Pinpoint the cell where the given text exists, returning its [X, Y] midpoint coordinate. 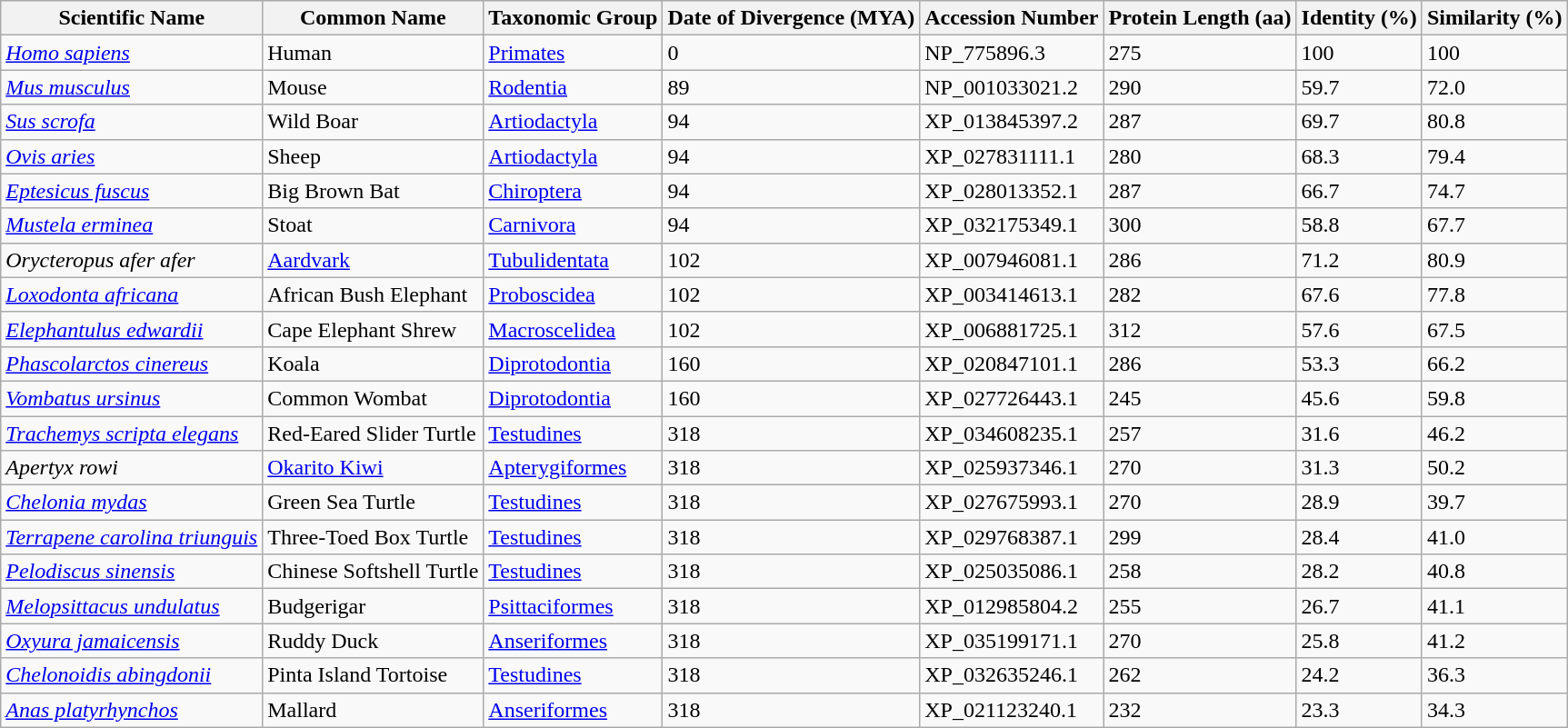
Proboscidea [573, 294]
Wild Boar [373, 122]
Tubulidentata [573, 260]
Red-Eared Slider Turtle [373, 434]
41.1 [1494, 606]
Macroscelidea [573, 329]
Mouse [373, 87]
Chelonoidis abingdonii [132, 675]
57.6 [1359, 329]
275 [1200, 53]
XP_029768387.1 [1012, 537]
XP_025937346.1 [1012, 468]
Chiroptera [573, 191]
XP_021123240.1 [1012, 710]
XP_027675993.1 [1012, 503]
Ruddy Duck [373, 641]
Human [373, 53]
290 [1200, 87]
Green Sea Turtle [373, 503]
XP_032635246.1 [1012, 675]
Psittaciformes [573, 606]
Mustela erminea [132, 225]
23.3 [1359, 710]
Three-Toed Box Turtle [373, 537]
67.7 [1494, 225]
Similarity (%) [1494, 18]
25.8 [1359, 641]
XP_007946081.1 [1012, 260]
XP_027831111.1 [1012, 156]
Pelodiscus sinensis [132, 572]
59.8 [1494, 398]
XP_035199171.1 [1012, 641]
Loxodonta africana [132, 294]
300 [1200, 225]
280 [1200, 156]
Accession Number [1012, 18]
80.8 [1494, 122]
69.7 [1359, 122]
0 [791, 53]
Okarito Kiwi [373, 468]
NP_775896.3 [1012, 53]
Elephantulus edwardii [132, 329]
Big Brown Bat [373, 191]
257 [1200, 434]
28.9 [1359, 503]
XP_032175349.1 [1012, 225]
68.3 [1359, 156]
71.2 [1359, 260]
45.6 [1359, 398]
XP_006881725.1 [1012, 329]
Trachemys scripta elegans [132, 434]
67.5 [1494, 329]
Primates [573, 53]
Koala [373, 364]
Vombatus ursinus [132, 398]
28.2 [1359, 572]
Rodentia [573, 87]
XP_028013352.1 [1012, 191]
39.7 [1494, 503]
66.2 [1494, 364]
Date of Divergence (MYA) [791, 18]
66.7 [1359, 191]
Sus scrofa [132, 122]
Identity (%) [1359, 18]
Sheep [373, 156]
28.4 [1359, 537]
36.3 [1494, 675]
Cape Elephant Shrew [373, 329]
Eptesicus fuscus [132, 191]
XP_020847101.1 [1012, 364]
Common Wombat [373, 398]
245 [1200, 398]
59.7 [1359, 87]
XP_034608235.1 [1012, 434]
Phascolarctos cinereus [132, 364]
34.3 [1494, 710]
Apertyx rowi [132, 468]
Aardvark [373, 260]
299 [1200, 537]
41.0 [1494, 537]
Stoat [373, 225]
XP_027726443.1 [1012, 398]
African Bush Elephant [373, 294]
Terrapene carolina triunguis [132, 537]
31.3 [1359, 468]
Orycteropus afer afer [132, 260]
255 [1200, 606]
40.8 [1494, 572]
Taxonomic Group [573, 18]
Mallard [373, 710]
258 [1200, 572]
Budgerigar [373, 606]
79.4 [1494, 156]
89 [791, 87]
Scientific Name [132, 18]
46.2 [1494, 434]
31.6 [1359, 434]
262 [1200, 675]
41.2 [1494, 641]
Melopsittacus undulatus [132, 606]
72.0 [1494, 87]
282 [1200, 294]
24.2 [1359, 675]
XP_013845397.2 [1012, 122]
26.7 [1359, 606]
50.2 [1494, 468]
74.7 [1494, 191]
XP_003414613.1 [1012, 294]
Common Name [373, 18]
Apterygiformes [573, 468]
Chelonia mydas [132, 503]
Mus musculus [132, 87]
77.8 [1494, 294]
NP_001033021.2 [1012, 87]
Pinta Island Tortoise [373, 675]
53.3 [1359, 364]
67.6 [1359, 294]
Homo sapiens [132, 53]
312 [1200, 329]
Protein Length (aa) [1200, 18]
58.8 [1359, 225]
80.9 [1494, 260]
Ovis aries [132, 156]
XP_025035086.1 [1012, 572]
232 [1200, 710]
Anas platyrhynchos [132, 710]
XP_012985804.2 [1012, 606]
Oxyura jamaicensis [132, 641]
Chinese Softshell Turtle [373, 572]
Carnivora [573, 225]
